Pinpoint the cell where the given text exists, returning its [x, y] midpoint coordinate. 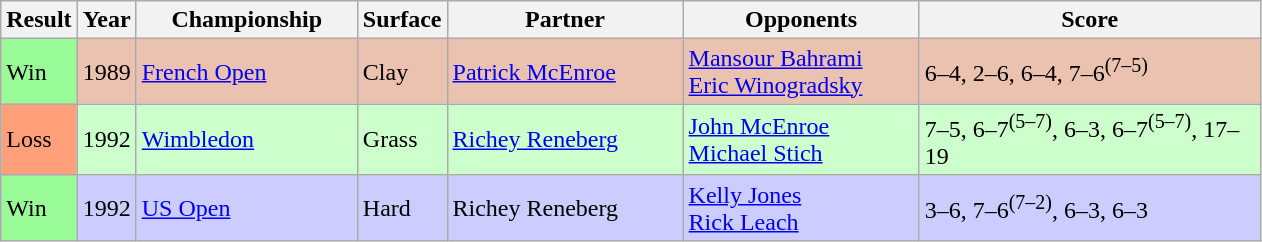
Surface [402, 20]
Score [1090, 20]
Championship [246, 20]
7–5, 6–7(5–7), 6–3, 6–7(5–7), 17–19 [1090, 140]
French Open [246, 72]
Partner [565, 20]
Mansour Bahrami Eric Winogradsky [801, 72]
Hard [402, 208]
US Open [246, 208]
John McEnroe Michael Stich [801, 140]
Opponents [801, 20]
Year [106, 20]
Wimbledon [246, 140]
Clay [402, 72]
Kelly Jones Rick Leach [801, 208]
Result [39, 20]
3–6, 7–6(7–2), 6–3, 6–3 [1090, 208]
1989 [106, 72]
Patrick McEnroe [565, 72]
Loss [39, 140]
6–4, 2–6, 6–4, 7–6(7–5) [1090, 72]
Grass [402, 140]
